Detect which cell encompasses the target text, then output its (X, Y) center coordinate. 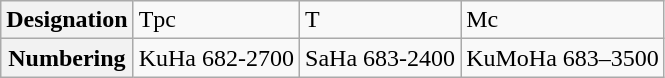
KuMoHa 683–3500 (563, 58)
Designation (67, 20)
KuHa 682-2700 (216, 58)
Mc (563, 20)
Numbering (67, 58)
SaHa 683-2400 (380, 58)
T (380, 20)
Tpc (216, 20)
